From the cell containing the given text, extract its center point as (x, y) coordinate. 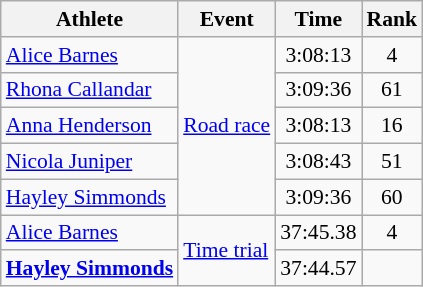
Event (226, 19)
37:45.38 (318, 233)
51 (392, 162)
Athlete (90, 19)
Road race (226, 126)
Anna Henderson (90, 126)
3:08:43 (318, 162)
37:44.57 (318, 269)
61 (392, 90)
Rhona Callandar (90, 90)
60 (392, 197)
Nicola Juniper (90, 162)
16 (392, 126)
Time trial (226, 250)
Rank (392, 19)
Time (318, 19)
